Return (x, y) of the center of cell containing provided text 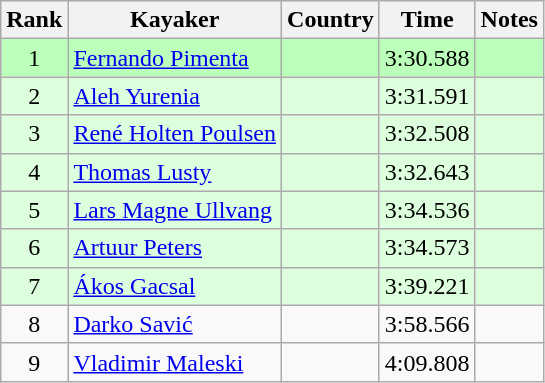
3 (34, 134)
3:31.591 (427, 96)
Country (331, 20)
7 (34, 286)
Artuur Peters (175, 248)
Ákos Gacsal (175, 286)
4 (34, 172)
3:58.566 (427, 324)
Lars Magne Ullvang (175, 210)
Notes (509, 20)
Kayaker (175, 20)
8 (34, 324)
3:32.643 (427, 172)
6 (34, 248)
Aleh Yurenia (175, 96)
Vladimir Maleski (175, 362)
5 (34, 210)
9 (34, 362)
3:32.508 (427, 134)
1 (34, 58)
3:34.536 (427, 210)
Rank (34, 20)
2 (34, 96)
Thomas Lusty (175, 172)
3:30.588 (427, 58)
Darko Savić (175, 324)
Time (427, 20)
3:39.221 (427, 286)
René Holten Poulsen (175, 134)
4:09.808 (427, 362)
3:34.573 (427, 248)
Fernando Pimenta (175, 58)
